Search for the cell housing the specified text and yield its [X, Y] center coordinate. 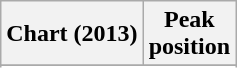
Peakposition [189, 34]
Chart (2013) [72, 34]
